Locate the cell with the specified text and output its [x, y] center coordinate. 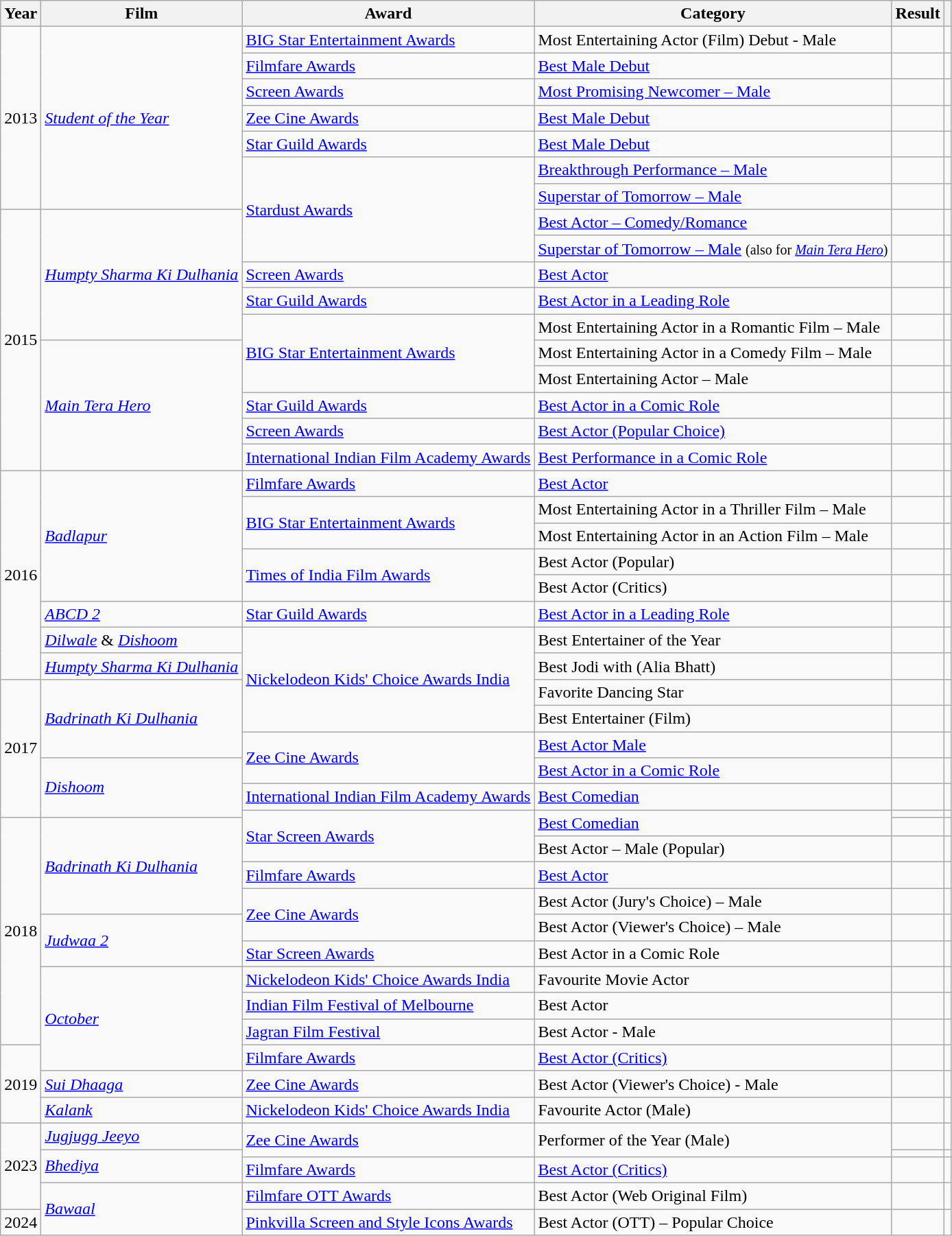
Result [918, 14]
Bawaal [141, 1209]
Best Actor (Jury's Choice) – Male [713, 901]
Best Entertainer (Film) [713, 718]
Favorite Dancing Star [713, 692]
Best Entertainer of the Year [713, 640]
Most Entertaining Actor in a Romantic Film – Male [713, 327]
Category [713, 14]
2015 [21, 340]
Indian Film Festival of Melbourne [388, 1006]
October [141, 1019]
ABCD 2 [141, 614]
Most Entertaining Actor – Male [713, 379]
Stardust Awards [388, 209]
Most Entertaining Actor in a Comedy Film – Male [713, 353]
2023 [21, 1166]
Pinkvilla Screen and Style Icons Awards [388, 1222]
Award [388, 14]
Badlapur [141, 536]
Main Tera Hero [141, 405]
Student of the Year [141, 118]
2019 [21, 1084]
Dishoom [141, 787]
Filmfare OTT Awards [388, 1196]
Most Promising Newcomer – Male [713, 92]
Best Performance in a Comic Role [713, 457]
Jugjugg Jeeyo [141, 1136]
Dilwale & Dishoom [141, 640]
Best Actor (OTT) – Popular Choice [713, 1222]
2018 [21, 931]
Best Jodi with (Alia Bhatt) [713, 666]
Best Actor (Popular Choice) [713, 431]
2024 [21, 1222]
Bhediya [141, 1166]
Favourite Actor (Male) [713, 1110]
Judwaa 2 [141, 940]
Favourite Movie Actor [713, 979]
Sui Dhaaga [141, 1084]
Most Entertaining Actor (Film) Debut - Male [713, 40]
Superstar of Tomorrow – Male [713, 196]
Performer of the Year (Male) [713, 1140]
Best Actor - Male [713, 1032]
Superstar of Tomorrow – Male (also for Main Tera Hero) [713, 248]
Best Actor – Male (Popular) [713, 849]
Best Actor (Viewer's Choice) – Male [713, 927]
Best Actor (Viewer's Choice) - Male [713, 1084]
Most Entertaining Actor in a Thriller Film – Male [713, 510]
Best Actor Male [713, 744]
2016 [21, 575]
Times of India Film Awards [388, 575]
Jagran Film Festival [388, 1032]
Year [21, 14]
Best Actor (Popular) [713, 562]
Kalank [141, 1110]
2013 [21, 118]
Film [141, 14]
Best Actor (Web Original Film) [713, 1196]
Most Entertaining Actor in an Action Film – Male [713, 536]
2017 [21, 748]
Best Actor – Comedy/Romance [713, 222]
Breakthrough Performance – Male [713, 170]
